Output the [x, y] coordinate of the center of the cell containing the given text.  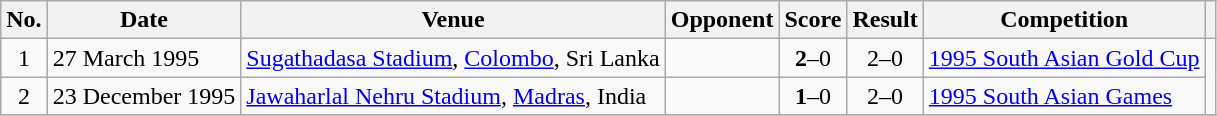
Venue [453, 20]
Jawaharlal Nehru Stadium, Madras, India [453, 96]
1995 South Asian Games [1064, 96]
1–0 [813, 96]
1 [24, 58]
Sugathadasa Stadium, Colombo, Sri Lanka [453, 58]
Score [813, 20]
2 [24, 96]
Competition [1064, 20]
Date [144, 20]
27 March 1995 [144, 58]
No. [24, 20]
Opponent [722, 20]
Result [885, 20]
1995 South Asian Gold Cup [1064, 58]
23 December 1995 [144, 96]
